Detect which cell encompasses the target text, then output its [X, Y] center coordinate. 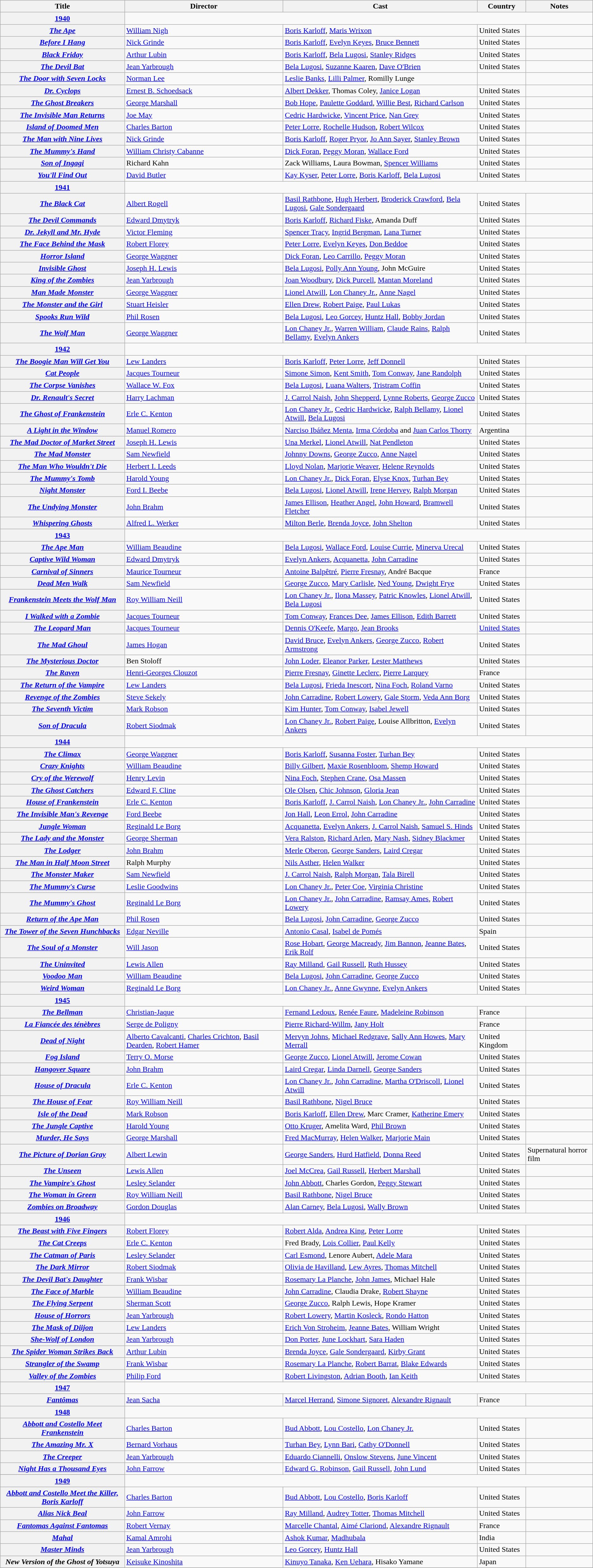
Hangover Square [62, 1069]
Henry Levin [204, 778]
Fantômas [62, 1400]
Dead of Night [62, 1041]
Dr. Cyclops [62, 91]
Murder, He Says [62, 1138]
Fantomas Against Fantomas [62, 1526]
1945 [62, 1000]
George Zucco, Lionel Atwill, Jerome Cowan [380, 1057]
The Mad Doctor of Market Street [62, 442]
Boris Karloff, Bela Lugosi, Stanley Ridges [380, 55]
Ernest B. Schoedsack [204, 91]
Spooks Run Wild [62, 316]
The Mummy's Ghost [62, 903]
1942 [62, 349]
Valley of the Zombies [62, 1376]
Albert Rogell [204, 203]
Son of Dracula [62, 725]
Lon Chaney Jr., Ilona Massey, Patric Knowles, Lionel Atwill, Bela Lugosi [380, 600]
Zombies on Broadway [62, 1207]
The Amazing Mr. X [62, 1445]
Zack Williams, Laura Bowman, Spencer Williams [380, 163]
Boris Karloff, Roger Pryor, Jo Ann Sayer, Stanley Brown [380, 139]
The Uninvited [62, 964]
Ford I. Beebe [204, 490]
Bela Lugosi, Leo Gorcey, Huntz Hall, Bobby Jordan [380, 316]
Basil Rathbone, Hugh Herbert, Broderick Crawford, Bela Lugosi, Gale Sondergaard [380, 203]
Bela Lugosi, Suzanne Kaaren, Dave O'Brien [380, 67]
You'll Find Out [62, 175]
Manuel Romero [204, 430]
Serge de Poligny [204, 1024]
Dennis O'Keefe, Margo, Jean Brooks [380, 628]
Lon Chaney Jr., Peter Coe, Virginia Christine [380, 887]
The Soul of a Monster [62, 948]
Rose Hobart, George Macready, Jim Bannon, Jeanne Bates, Erik Rolf [380, 948]
Night Has a Thousand Eyes [62, 1469]
1940 [62, 18]
The Face of Marble [62, 1291]
Horror Island [62, 256]
Boris Karloff, Ellen Drew, Marc Cramer, Katherine Emery [380, 1114]
Milton Berle, Brenda Joyce, John Shelton [380, 523]
The Mummy's Tomb [62, 478]
Bernard Vorhaus [204, 1445]
Bela Lugosi, Luana Walters, Tristram Coffin [380, 385]
Cat People [62, 373]
The Boogie Man Will Get You [62, 361]
The Door with Seven Locks [62, 79]
Olivia de Havilland, Lew Ayres, Thomas Mitchell [380, 1267]
India [502, 1538]
Ashok Kumar, Madhubala [380, 1538]
The Lady and the Monster [62, 838]
Return of the Ape Man [62, 919]
Before I Hang [62, 42]
Fred Brady, Lois Collier, Paul Kelly [380, 1243]
The Man Who Wouldn't Die [62, 466]
Boris Karloff, Evelyn Keyes, Bruce Bennett [380, 42]
Weird Woman [62, 988]
Notes [559, 6]
Strangler of the Swamp [62, 1364]
Norman Lee [204, 79]
Bud Abbott, Lou Costello, Lon Chaney Jr. [380, 1428]
Alias Nick Beal [62, 1513]
1946 [62, 1219]
Fog Island [62, 1057]
Edward G. Robinson, Gail Russell, John Lund [380, 1469]
The Leopard Man [62, 628]
The Unseen [62, 1171]
Lon Chaney Jr., Cedric Hardwicke, Ralph Bellamy, Lionel Atwill, Bela Lugosi [380, 414]
House of Dracula [62, 1085]
Spencer Tracy, Ingrid Bergman, Lana Turner [380, 232]
Invisible Ghost [62, 268]
Mahal [62, 1538]
1941 [62, 187]
Jungle Woman [62, 826]
Carl Esmond, Lenore Aubert, Adele Mara [380, 1255]
Lionel Atwill, Lon Chaney Jr., Anne Nagel [380, 292]
Tom Conway, Frances Dee, James Ellison, Edith Barrett [380, 616]
Edward F. Cline [204, 790]
Argentina [502, 430]
La Fiancée des ténèbres [62, 1024]
Johnny Downs, George Zucco, Anne Nagel [380, 454]
The Devil Bat's Daughter [62, 1279]
Bud Abbott, Lou Costello, Boris Karloff [380, 1497]
Gordon Douglas [204, 1207]
Leslie Banks, Lilli Palmer, Romilly Lunge [380, 79]
Crazy Knights [62, 766]
Lon Chaney Jr., Robert Paige, Louise Allbritton, Evelyn Ankers [380, 725]
Simone Simon, Kent Smith, Tom Conway, Jane Randolph [380, 373]
The Devil Commands [62, 220]
Captive Wild Woman [62, 559]
Boris Karloff, Maris Wrixon [380, 30]
Otto Kruger, Amelita Ward, Phil Brown [380, 1126]
William Nigh [204, 30]
The Man in Half Moon Street [62, 862]
Kim Hunter, Tom Conway, Isabel Jewell [380, 709]
She-Wolf of London [62, 1339]
The Bellman [62, 1012]
Night Monster [62, 490]
Isle of the Dead [62, 1114]
Wallace W. Fox [204, 385]
John Carradine, Claudia Drake, Robert Shayne [380, 1291]
Edgar Neville [204, 931]
Una Merkel, Lionel Atwill, Nat Pendleton [380, 442]
Bob Hope, Paulette Goddard, Willie Best, Richard Carlson [380, 103]
Herbert I. Leeds [204, 466]
The Beast with Five Fingers [62, 1231]
Ole Olsen, Chic Johnson, Gloria Jean [380, 790]
The Catman of Paris [62, 1255]
Alan Carney, Bela Lugosi, Wally Brown [380, 1207]
David Bruce, Evelyn Ankers, George Zucco, Robert Armstrong [380, 645]
Ray Milland, Gail Russell, Ruth Hussey [380, 964]
King of the Zombies [62, 280]
Bela Lugosi, Wallace Ford, Louise Currie, Minerva Urecal [380, 547]
Brenda Joyce, Gale Sondergaard, Kirby Grant [380, 1352]
The Man with Nine Lives [62, 139]
Dead Men Walk [62, 584]
United Kingdom [502, 1041]
The Mummy's Curse [62, 887]
Kamal Amrohi [204, 1538]
Will Jason [204, 948]
The Ape [62, 30]
The Return of the Vampire [62, 685]
1944 [62, 742]
The Black Cat [62, 203]
Lon Chaney Jr., John Carradine, Martha O'Driscoll, Lionel Atwill [380, 1085]
Robert Alda, Andrea King, Peter Lorre [380, 1231]
The Invisible Man's Revenge [62, 814]
Peter Lorre, Rochelle Hudson, Robert Wilcox [380, 127]
Robert Vernay [204, 1526]
Bela Lugosi, Lionel Atwill, Irene Hervey, Ralph Morgan [380, 490]
Antoine Balpêtré, Pierre Fresnay, André Bacque [380, 571]
Black Friday [62, 55]
Dr. Jekyll and Mr. Hyde [62, 232]
1943 [62, 535]
J. Carrol Naish, John Shepperd, Lynne Roberts, George Zucco [380, 397]
Carnival of Sinners [62, 571]
Dick Foran, Leo Carrillo, Peggy Moran [380, 256]
Laird Cregar, Linda Darnell, George Sanders [380, 1069]
The Dark Mirror [62, 1267]
David Butler [204, 175]
Don Porter, June Lockhart, Sara Haden [380, 1339]
I Walked with a Zombie [62, 616]
George Sherman [204, 838]
Marcelle Chantal, Aimé Clariond, Alexandre Rignault [380, 1526]
Victor Fleming [204, 232]
The Jungle Captive [62, 1126]
A Light in the Window [62, 430]
George Zucco, Mary Carlisle, Ned Young, Dwight Frye [380, 584]
Boris Karloff, Susanna Foster, Turhan Bey [380, 754]
Pierre Richard-Willm, Jany Holt [380, 1024]
Boris Karloff, Peter Lorre, Jeff Donnell [380, 361]
The Monster Maker [62, 874]
John Loder, Eleanor Parker, Lester Matthews [380, 661]
The Picture of Dorian Gray [62, 1154]
Mervyn Johns, Michael Redgrave, Sally Ann Howes, Mary Merrall [380, 1041]
The Mad Ghoul [62, 645]
The Cat Creeps [62, 1243]
Robert Livingston, Adrian Booth, Ian Keith [380, 1376]
Steve Sekely [204, 697]
Alfred L. Werker [204, 523]
Eduardo Ciannelli, Onslow Stevens, June Vincent [380, 1457]
Albert Dekker, Thomas Coley, Janice Logan [380, 91]
1947 [62, 1388]
Country [502, 6]
Dr. Renault's Secret [62, 397]
Dick Foran, Peggy Moran, Wallace Ford [380, 151]
1949 [62, 1481]
Director [204, 6]
Fred MacMurray, Helen Walker, Marjorie Main [380, 1138]
The Woman in Green [62, 1195]
House of Frankenstein [62, 802]
The Raven [62, 673]
Island of Doomed Men [62, 127]
Lon Chaney Jr., John Carradine, Ramsay Ames, Robert Lowery [380, 903]
Lloyd Nolan, Marjorie Weaver, Helene Reynolds [380, 466]
The Ghost of Frankenstein [62, 414]
The Mad Monster [62, 454]
The Lodger [62, 850]
Bela Lugosi, Frieda Inescort, Nina Foch, Roland Varno [380, 685]
Antonio Casal, Isabel de Pomés [380, 931]
The Mysterious Doctor [62, 661]
John Abbott, Charles Gordon, Peggy Stewart [380, 1183]
House of Horrors [62, 1315]
Robert Lowery, Martin Kosleck, Rondo Hatton [380, 1315]
Man Made Monster [62, 292]
The Mummy's Hand [62, 151]
Lon Chaney Jr., Warren William, Claude Rains, Ralph Bellamy, Evelyn Ankers [380, 333]
Boris Karloff, Richard Fiske, Amanda Duff [380, 220]
Cry of the Werewolf [62, 778]
Alberto Cavalcanti, Charles Crichton, Basil Dearden, Robert Hamer [204, 1041]
Maurice Tourneur [204, 571]
Christian-Jaque [204, 1012]
Terry O. Morse [204, 1057]
The Ghost Breakers [62, 103]
Frankenstein Meets the Wolf Man [62, 600]
Son of Ingagi [62, 163]
Fernand Ledoux, Renée Faure, Madeleine Robinson [380, 1012]
Title [62, 6]
Keisuke Kinoshita [204, 1562]
John Carradine, Robert Lowery, Gale Storm, Veda Ann Borg [380, 697]
Stuart Heisler [204, 304]
Marcel Herrand, Simone Signoret, Alexandre Rignault [380, 1400]
The Vampire's Ghost [62, 1183]
Ralph Murphy [204, 862]
Peter Lorre, Evelyn Keyes, Don Beddoe [380, 244]
The Ape Man [62, 547]
Nils Asther, Helen Walker [380, 862]
Boris Karloff, J. Carrol Naish, Lon Chaney Jr., John Carradine [380, 802]
Ellen Drew, Robert Paige, Paul Lukas [380, 304]
The Climax [62, 754]
The Wolf Man [62, 333]
The Face Behind the Mask [62, 244]
James Ellison, Heather Angel, John Howard, Bramwell Fletcher [380, 507]
William Christy Cabanne [204, 151]
Nina Foch, Stephen Crane, Osa Massen [380, 778]
The House of Fear [62, 1102]
Kinuyo Tanaka, Ken Uehara, Hisako Yamane [380, 1562]
Erich Von Stroheim, Jeanne Bates, William Wright [380, 1327]
Spain [502, 931]
Sherman Scott [204, 1303]
Vera Ralston, Richard Arlen, Mary Nash, Sidney Blackmer [380, 838]
Leo Gorcey, Huntz Hall [380, 1550]
Bela Lugosi, Polly Ann Young, John McGuire [380, 268]
Philip Ford [204, 1376]
Joan Woodbury, Dick Purcell, Mantan Moreland [380, 280]
Harry Lachman [204, 397]
Pierre Fresnay, Ginette Leclerc, Pierre Larquey [380, 673]
Turhan Bey, Lynn Bari, Cathy O'Donnell [380, 1445]
Henri-Georges Clouzot [204, 673]
Ray Milland, Audrey Totter, Thomas Mitchell [380, 1513]
Cast [380, 6]
Voodoo Man [62, 976]
1948 [62, 1412]
Merle Oberon, George Sanders, Laird Cregar [380, 850]
George Zucco, Ralph Lewis, Hope Kramer [380, 1303]
Abbott and Costello Meet the Killer, Boris Karloff [62, 1497]
George Sanders, Hurd Hatfield, Donna Reed [380, 1154]
Japan [502, 1562]
Master Minds [62, 1550]
The Devil Bat [62, 67]
The Mask of Diijon [62, 1327]
Jean Sacha [204, 1400]
Ben Stoloff [204, 661]
Joe May [204, 115]
Acquanetta, Evelyn Ankers, J. Carrol Naish, Samuel S. Hinds [380, 826]
Narciso Ibáñez Menta, Irma Córdoba and Juan Carlos Thorry [380, 430]
J. Carrol Naish, Ralph Morgan, Tala Birell [380, 874]
Lon Chaney Jr., Dick Foran, Elyse Knox, Turhan Bey [380, 478]
Kay Kyser, Peter Lorre, Boris Karloff, Bela Lugosi [380, 175]
Cedric Hardwicke, Vincent Price, Nan Grey [380, 115]
The Monster and the Girl [62, 304]
The Flying Serpent [62, 1303]
Leslie Goodwins [204, 887]
Ford Beebe [204, 814]
Evelyn Ankers, Acquanetta, John Carradine [380, 559]
James Hogan [204, 645]
The Creeper [62, 1457]
Revenge of the Zombies [62, 697]
Lon Chaney Jr., Anne Gwynne, Evelyn Ankers [380, 988]
Whispering Ghosts [62, 523]
Albert Lewin [204, 1154]
Rosemary La Planche, John James, Michael Hale [380, 1279]
Abbott and Costello Meet Frankenstein [62, 1428]
Billy Gilbert, Maxie Rosenbloom, Shemp Howard [380, 766]
New Version of the Ghost of Yotsuya [62, 1562]
The Invisible Man Returns [62, 115]
The Spider Woman Strikes Back [62, 1352]
Rosemary La Planche, Robert Barrat, Blake Edwards [380, 1364]
Jon Hall, Leon Errol, John Carradine [380, 814]
The Undying Monster [62, 507]
The Tower of the Seven Hunchbacks [62, 931]
The Corpse Vanishes [62, 385]
Supernatural horror film [559, 1154]
The Seventh Victim [62, 709]
The Ghost Catchers [62, 790]
Richard Kahn [204, 163]
Joel McCrea, Gail Russell, Herbert Marshall [380, 1171]
